Capture the cell that displays the provided text and extract its (x, y) central coordinate. 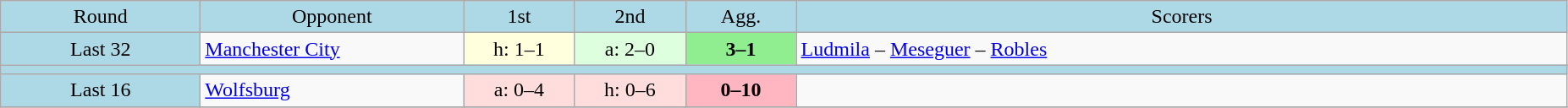
Scorers (1181, 17)
Agg. (741, 17)
2nd (630, 17)
a: 0–4 (520, 90)
3–1 (741, 49)
Ludmila – Meseguer – Robles (1181, 49)
h: 1–1 (520, 49)
Last 32 (101, 49)
h: 0–6 (630, 90)
Manchester City (332, 49)
a: 2–0 (630, 49)
Round (101, 17)
0–10 (741, 90)
Wolfsburg (332, 90)
Last 16 (101, 90)
Opponent (332, 17)
1st (520, 17)
